Pinpoint the cell where the given text exists, returning its (x, y) midpoint coordinate. 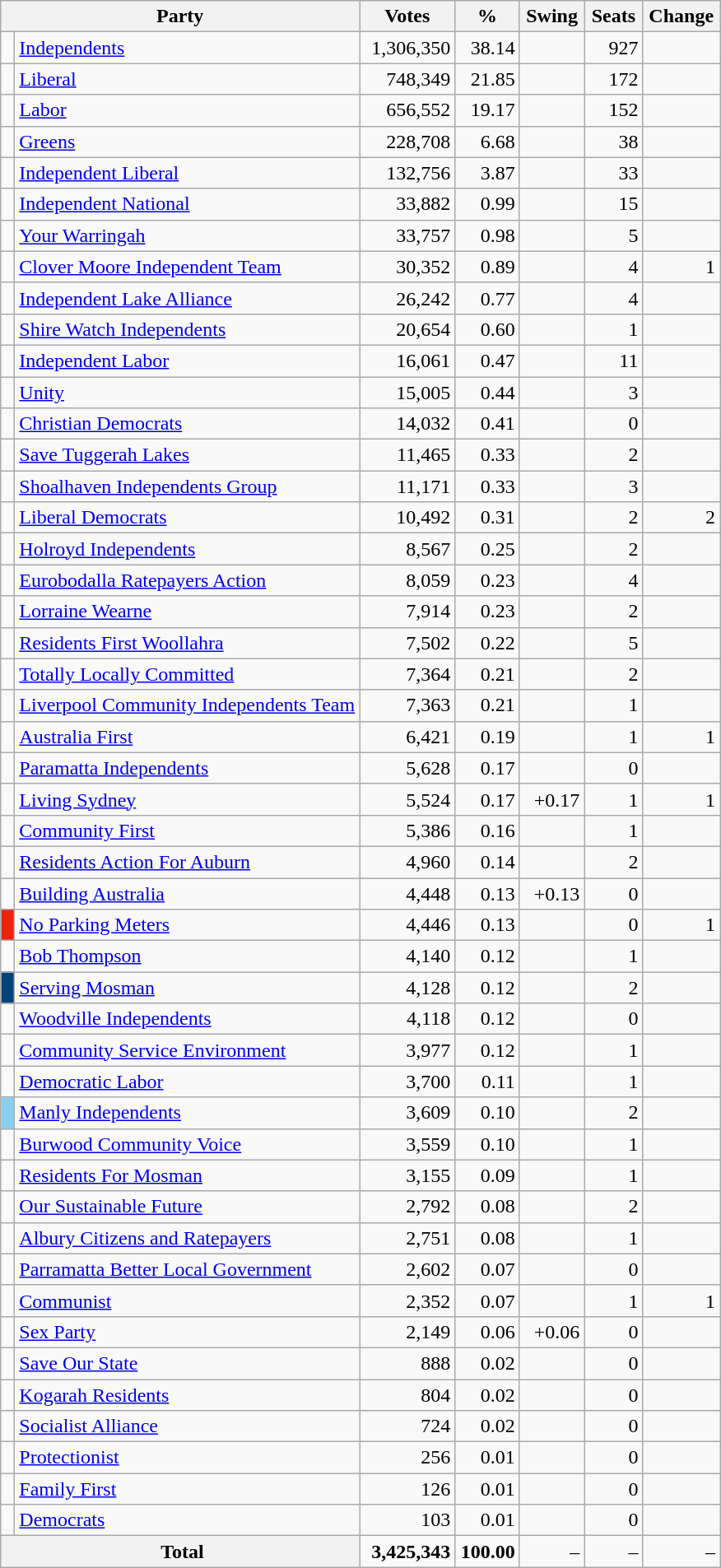
Independent National (188, 204)
Woodville Independents (188, 1019)
4,446 (407, 925)
15 (614, 204)
Socialist Alliance (188, 1426)
15,005 (407, 393)
656,552 (407, 110)
2,149 (407, 1332)
Total (180, 1552)
0.09 (487, 1175)
Liverpool Community Independents Team (188, 705)
Albury Citizens and Ratepayers (188, 1238)
Your Warringah (188, 235)
4,960 (407, 862)
3,559 (407, 1144)
Eurobodalla Ratepayers Action (188, 580)
228,708 (407, 142)
+0.06 (551, 1332)
Community First (188, 831)
Building Australia (188, 893)
11,171 (407, 486)
Family First (188, 1489)
1,306,350 (407, 48)
4,140 (407, 956)
Manly Independents (188, 1113)
Save Our State (188, 1363)
132,756 (407, 173)
14,032 (407, 424)
21.85 (487, 79)
126 (407, 1489)
0.77 (487, 298)
0.47 (487, 361)
7,363 (407, 705)
0.16 (487, 831)
16,061 (407, 361)
0.25 (487, 549)
38 (614, 142)
3.87 (487, 173)
Swing (551, 16)
0.31 (487, 518)
0.06 (487, 1332)
7,502 (407, 643)
Paramatta Independents (188, 768)
Community Service Environment (188, 1050)
Democratic Labor (188, 1082)
100.00 (487, 1552)
7,364 (407, 674)
0.60 (487, 329)
Liberal (188, 79)
% (487, 16)
Votes (407, 16)
33 (614, 173)
Holroyd Independents (188, 549)
19.17 (487, 110)
748,349 (407, 79)
26,242 (407, 298)
Lorraine Wearne (188, 612)
11 (614, 361)
4,118 (407, 1019)
33,757 (407, 235)
6.68 (487, 142)
6,421 (407, 737)
4,128 (407, 988)
3,425,343 (407, 1552)
Protectionist (188, 1458)
0.41 (487, 424)
0.44 (487, 393)
Serving Mosman (188, 988)
Democrats (188, 1520)
0.19 (487, 737)
927 (614, 48)
Save Tuggerah Lakes (188, 455)
0.89 (487, 267)
5,524 (407, 799)
Bob Thompson (188, 956)
Clover Moore Independent Team (188, 267)
33,882 (407, 204)
5,386 (407, 831)
11,465 (407, 455)
2,751 (407, 1238)
10,492 (407, 518)
Labor (188, 110)
Greens (188, 142)
Seats (614, 16)
0.98 (487, 235)
30,352 (407, 267)
Residents For Mosman (188, 1175)
38.14 (487, 48)
Our Sustainable Future (188, 1207)
2,352 (407, 1300)
8,059 (407, 580)
Kogarah Residents (188, 1395)
Independent Labor (188, 361)
Residents Action For Auburn (188, 862)
804 (407, 1395)
103 (407, 1520)
0.22 (487, 643)
+0.17 (551, 799)
724 (407, 1426)
20,654 (407, 329)
3,155 (407, 1175)
7,914 (407, 612)
Sex Party (188, 1332)
0.14 (487, 862)
+0.13 (551, 893)
Independent Liberal (188, 173)
Christian Democrats (188, 424)
3,609 (407, 1113)
8,567 (407, 549)
2,792 (407, 1207)
3,700 (407, 1082)
Living Sydney (188, 799)
Liberal Democrats (188, 518)
Independent Lake Alliance (188, 298)
4,448 (407, 893)
5,628 (407, 768)
Shoalhaven Independents Group (188, 486)
888 (407, 1363)
Burwood Community Voice (188, 1144)
0.99 (487, 204)
2,602 (407, 1269)
Unity (188, 393)
3,977 (407, 1050)
Parramatta Better Local Government (188, 1269)
152 (614, 110)
Communist (188, 1300)
Shire Watch Independents (188, 329)
172 (614, 79)
Australia First (188, 737)
Residents First Woollahra (188, 643)
Independents (188, 48)
Party (180, 16)
0.11 (487, 1082)
Totally Locally Committed (188, 674)
No Parking Meters (188, 925)
Change (681, 16)
256 (407, 1458)
